For the text-containing cell, return its midpoint in [X, Y] coordinate format. 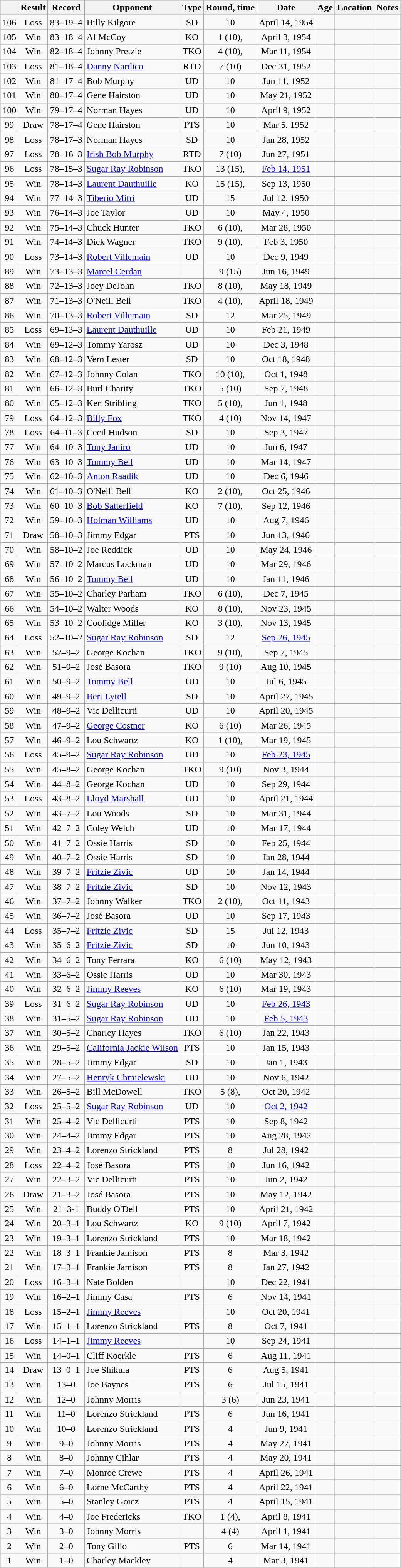
72 [9, 520]
68 [9, 579]
Oct 18, 1948 [286, 359]
Johnny Walker [132, 901]
83–19–4 [66, 22]
23–4–2 [66, 1150]
56 [9, 755]
70–13–3 [66, 315]
14–0–1 [66, 1355]
18 [9, 1311]
53–10–2 [66, 623]
68–12–3 [66, 359]
76–14–3 [66, 213]
46 [9, 901]
59 [9, 711]
May 21, 1952 [286, 95]
Nov 23, 1945 [286, 608]
65 [9, 623]
Nov 6, 1942 [286, 1077]
38 [9, 1018]
75 [9, 476]
6–0 [66, 1487]
100 [9, 110]
13–0–1 [66, 1370]
Jan 28, 1952 [286, 139]
Charley Parham [132, 593]
95 [9, 184]
36–7–2 [66, 916]
George Costner [132, 725]
77 [9, 447]
Jun 27, 1951 [286, 154]
Oct 20, 1941 [286, 1311]
April 15, 1941 [286, 1502]
73 [9, 506]
45 [9, 916]
Holman Williams [132, 520]
May 20, 1941 [286, 1458]
63–10–3 [66, 462]
9–0 [66, 1443]
Sep 26, 1945 [286, 637]
Johnny Colan [132, 374]
1–0 [66, 1560]
22–4–2 [66, 1165]
17–3–1 [66, 1267]
Walter Woods [132, 608]
Oct 2, 1942 [286, 1106]
5 (10) [230, 388]
Aug 28, 1942 [286, 1136]
10–0 [66, 1429]
28 [9, 1165]
2 [9, 1546]
Bill McDowell [132, 1092]
Johnny Pretzie [132, 52]
Nov 13, 1945 [286, 623]
26–5–2 [66, 1092]
79–17–4 [66, 110]
Joe Baynes [132, 1385]
78–16–3 [66, 154]
Feb 23, 1945 [286, 755]
50 [9, 843]
Mar 25, 1949 [286, 315]
81–17–4 [66, 81]
82–18–4 [66, 52]
36 [9, 1048]
52 [9, 813]
Round, time [230, 8]
Jun 9, 1941 [286, 1429]
Marcel Cerdan [132, 271]
92 [9, 227]
80–17–4 [66, 95]
17 [9, 1326]
55 [9, 769]
Sep 17, 1943 [286, 916]
Jan 11, 1946 [286, 579]
26 [9, 1194]
Jul 12, 1943 [286, 931]
Chuck Hunter [132, 227]
Mar 14, 1941 [286, 1546]
Aug 5, 1941 [286, 1370]
Bert Lytell [132, 696]
Lou Woods [132, 813]
35 [9, 1062]
Sep 7, 1948 [286, 388]
Burl Charity [132, 388]
99 [9, 125]
Jimmy Casa [132, 1297]
28–5–2 [66, 1062]
Joe Shikula [132, 1370]
Jul 6, 1945 [286, 682]
Sep 7, 1945 [286, 652]
Johnny Cihlar [132, 1458]
Joe Taylor [132, 213]
71–13–3 [66, 301]
Tony Gillo [132, 1546]
3–0 [66, 1531]
Dec 9, 1949 [286, 257]
Type [192, 8]
Oct 25, 1946 [286, 491]
Stanley Goicz [132, 1502]
Anton Raadik [132, 476]
Billy Kilgore [132, 22]
69–13–3 [66, 330]
Age [325, 8]
31–5–2 [66, 1018]
93 [9, 213]
31 [9, 1121]
44 [9, 931]
81 [9, 388]
15 (15), [230, 184]
Vern Lester [132, 359]
Mar 3, 1942 [286, 1253]
Joe Reddick [132, 550]
22–3–2 [66, 1180]
35–6–2 [66, 945]
81–18–4 [66, 66]
Bob Murphy [132, 81]
Mar 18, 1942 [286, 1238]
43–8–2 [66, 799]
7 (10), [230, 506]
Charley Hayes [132, 1033]
Result [33, 8]
Feb 3, 1950 [286, 242]
62–10–3 [66, 476]
73–14–3 [66, 257]
Jun 11, 1952 [286, 81]
72–13–3 [66, 286]
96 [9, 169]
Sep 3, 1947 [286, 433]
Jan 22, 1943 [286, 1033]
94 [9, 198]
1 [9, 1560]
15–1–1 [66, 1326]
65–12–3 [66, 403]
50–9–2 [66, 682]
May 18, 1949 [286, 286]
2–0 [66, 1546]
Nate Bolden [132, 1282]
Mar 14, 1947 [286, 462]
Mar 29, 1946 [286, 564]
Tommy Yarosz [132, 344]
April 14, 1954 [286, 22]
Mar 28, 1950 [286, 227]
Jun 16, 1949 [286, 271]
58–10–3 [66, 535]
4 (10) [230, 418]
Bob Satterfield [132, 506]
79 [9, 418]
64–10–3 [66, 447]
49 [9, 857]
31–6–2 [66, 1004]
56–10–2 [66, 579]
59–10–3 [66, 520]
47–9–2 [66, 725]
53 [9, 799]
Nov 14, 1947 [286, 418]
41–7–2 [66, 843]
49–9–2 [66, 696]
May 24, 1946 [286, 550]
78–14–3 [66, 184]
Dec 7, 1945 [286, 593]
20 [9, 1282]
Aug 11, 1941 [286, 1355]
April 20, 1945 [286, 711]
11–0 [66, 1414]
21 [9, 1267]
73–13–3 [66, 271]
88 [9, 286]
Sep 29, 1944 [286, 784]
April 21, 1942 [286, 1209]
Mar 3, 1941 [286, 1560]
57–10–2 [66, 564]
Jul 28, 1942 [286, 1150]
35–7–2 [66, 931]
33–6–2 [66, 975]
Mar 17, 1944 [286, 828]
Irish Bob Murphy [132, 154]
41 [9, 975]
67–12–3 [66, 374]
April 7, 1942 [286, 1224]
Mar 19, 1945 [286, 740]
Cliff Koerkle [132, 1355]
70 [9, 550]
46–9–2 [66, 740]
33 [9, 1092]
20–3–1 [66, 1224]
21–3–2 [66, 1194]
34 [9, 1077]
Dec 22, 1941 [286, 1282]
22 [9, 1253]
Jun 1, 1948 [286, 403]
Mar 5, 1952 [286, 125]
Al McCoy [132, 37]
90 [9, 257]
Date [286, 8]
Nov 14, 1941 [286, 1297]
91 [9, 242]
43–7–2 [66, 813]
Jan 28, 1944 [286, 857]
52–10–2 [66, 637]
78 [9, 433]
39–7–2 [66, 872]
5 [9, 1502]
Jun 10, 1943 [286, 945]
86 [9, 315]
42–7–2 [66, 828]
64 [9, 637]
103 [9, 66]
54 [9, 784]
51–9–2 [66, 667]
Tony Janiro [132, 447]
43 [9, 945]
13 (15), [230, 169]
57 [9, 740]
48 [9, 872]
Aug 7, 1946 [286, 520]
27 [9, 1180]
Jun 16, 1942 [286, 1165]
April 3, 1954 [286, 37]
April 18, 1949 [286, 301]
58 [9, 725]
Mar 26, 1945 [286, 725]
12–0 [66, 1399]
15–2–1 [66, 1311]
14–1–1 [66, 1341]
5 (8), [230, 1092]
60–10–3 [66, 506]
76 [9, 462]
Billy Fox [132, 418]
Jun 16, 1941 [286, 1414]
75–14–3 [66, 227]
Dec 3, 1948 [286, 344]
60 [9, 696]
45–8–2 [66, 769]
37 [9, 1033]
10 (10), [230, 374]
Joey DeJohn [132, 286]
April 21, 1944 [286, 799]
80 [9, 403]
4–0 [66, 1516]
Lloyd Marshall [132, 799]
78–15–3 [66, 169]
74–14–3 [66, 242]
102 [9, 81]
8–0 [66, 1458]
25 [9, 1209]
105 [9, 37]
69 [9, 564]
38–7–2 [66, 886]
7 [9, 1473]
25–4–2 [66, 1121]
Sep 12, 1946 [286, 506]
61–10–3 [66, 491]
37–7–2 [66, 901]
16–2–1 [66, 1297]
May 12, 1943 [286, 960]
30–5–2 [66, 1033]
Notes [387, 8]
71 [9, 535]
Sep 8, 1942 [286, 1121]
Oct 1, 1948 [286, 374]
78–17–4 [66, 125]
7–0 [66, 1473]
Location [354, 8]
64–12–3 [66, 418]
83–18–4 [66, 37]
3 [9, 1531]
83 [9, 359]
Henryk Chmielewski [132, 1077]
104 [9, 52]
Lorne McCarthy [132, 1487]
23 [9, 1238]
16 [9, 1341]
64–11–3 [66, 433]
25–5–2 [66, 1106]
Cecil Hudson [132, 433]
Jun 2, 1942 [286, 1180]
4 (4) [230, 1531]
Feb 25, 1944 [286, 843]
Sep 13, 1950 [286, 184]
58–10–2 [66, 550]
Monroe Crewe [132, 1473]
Mar 30, 1943 [286, 975]
Opponent [132, 8]
5 (10), [230, 403]
97 [9, 154]
29 [9, 1150]
Feb 26, 1943 [286, 1004]
24–4–2 [66, 1136]
Jul 12, 1950 [286, 198]
Record [66, 8]
24 [9, 1224]
Oct 11, 1943 [286, 901]
Danny Nardico [132, 66]
Mar 11, 1954 [286, 52]
Jan 1, 1943 [286, 1062]
52–9–2 [66, 652]
Jul 15, 1941 [286, 1385]
Feb 21, 1949 [286, 330]
87 [9, 301]
30 [9, 1136]
78–17–3 [66, 139]
9 [9, 1443]
Coolidge Miller [132, 623]
May 4, 1950 [286, 213]
40 [9, 989]
84 [9, 344]
45–9–2 [66, 755]
Aug 10, 1945 [286, 667]
89 [9, 271]
11 [9, 1414]
54–10–2 [66, 608]
48–9–2 [66, 711]
39 [9, 1004]
Jan 27, 1942 [286, 1267]
Jun 13, 1946 [286, 535]
Feb 5, 1943 [286, 1018]
63 [9, 652]
66 [9, 608]
3 (10), [230, 623]
13 [9, 1385]
74 [9, 491]
61 [9, 682]
Feb 14, 1951 [286, 169]
Jan 14, 1944 [286, 872]
April 27, 1945 [286, 696]
77–14–3 [66, 198]
34–6–2 [66, 960]
Marcus Lockman [132, 564]
51 [9, 828]
May 27, 1941 [286, 1443]
Jan 15, 1943 [286, 1048]
14 [9, 1370]
19–3–1 [66, 1238]
Sep 24, 1941 [286, 1341]
55–10–2 [66, 593]
Dick Wagner [132, 242]
Oct 20, 1942 [286, 1092]
Buddy O'Dell [132, 1209]
62 [9, 667]
13–0 [66, 1385]
82 [9, 374]
Ken Stribling [132, 403]
98 [9, 139]
1 (4), [230, 1516]
April 1, 1941 [286, 1531]
April 26, 1941 [286, 1473]
16–3–1 [66, 1282]
Coley Welch [132, 828]
5–0 [66, 1502]
Jun 6, 1947 [286, 447]
32–6–2 [66, 989]
67 [9, 593]
9 (15) [230, 271]
April 9, 1952 [286, 110]
69–12–3 [66, 344]
40–7–2 [66, 857]
101 [9, 95]
April 22, 1941 [286, 1487]
Mar 19, 1943 [286, 989]
Oct 7, 1941 [286, 1326]
42 [9, 960]
Nov 12, 1943 [286, 886]
Nov 3, 1944 [286, 769]
32 [9, 1106]
27–5–2 [66, 1077]
May 12, 1942 [286, 1194]
85 [9, 330]
Jun 23, 1941 [286, 1399]
66–12–3 [66, 388]
3 (6) [230, 1399]
18–3–1 [66, 1253]
Tiberio Mitri [132, 198]
Joe Fredericks [132, 1516]
47 [9, 886]
Mar 31, 1944 [286, 813]
Tony Ferrara [132, 960]
Charley Mackley [132, 1560]
106 [9, 22]
Dec 31, 1952 [286, 66]
21–3-1 [66, 1209]
44–8–2 [66, 784]
April 8, 1941 [286, 1516]
Dec 6, 1946 [286, 476]
California Jackie Wilson [132, 1048]
29–5–2 [66, 1048]
19 [9, 1297]
